Return [X, Y] of the center of cell containing provided text 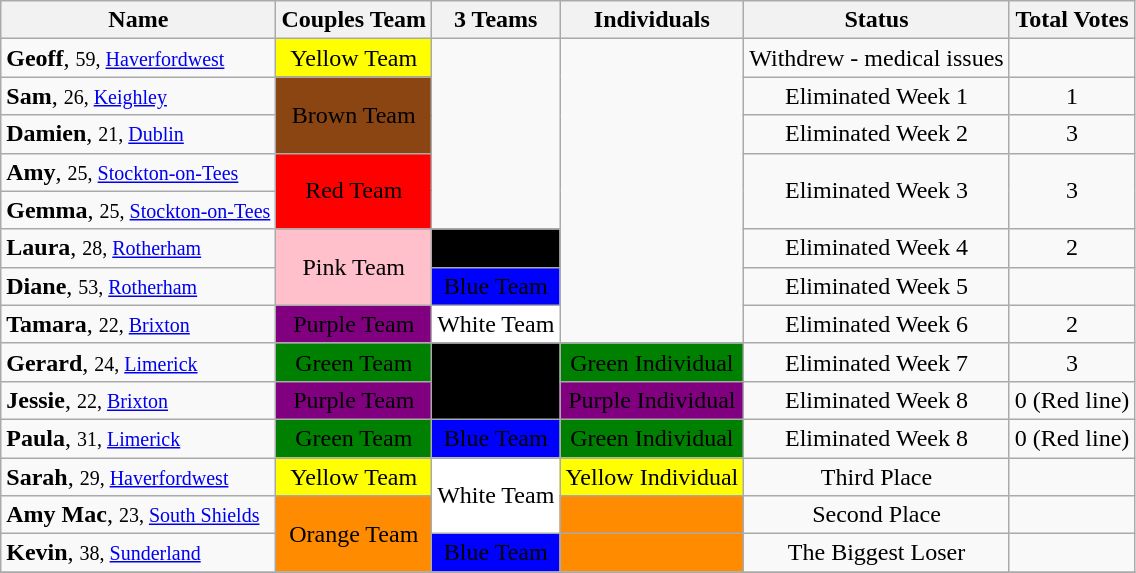
Eliminated Week 1 [876, 96]
Damien, 21, Dublin [138, 134]
Amy Mac, 23, South Shields [138, 515]
Couples Team [354, 20]
Eliminated Week 6 [876, 324]
Eliminated Week 4 [876, 248]
Status [876, 20]
Third Place [876, 477]
Paula, 31, Limerick [138, 438]
Gerard, 24, Limerick [138, 362]
Eliminated Week 5 [876, 286]
Geoff, 59, Haverfordwest [138, 58]
Sam, 26, Keighley [138, 96]
Name [138, 20]
Kevin, 38, Sunderland [138, 553]
Eliminated Week 2 [876, 134]
3 Teams [496, 20]
Total Votes [1072, 20]
Withdrew - medical issues [876, 58]
Individuals [652, 20]
Eliminated Week 7 [876, 362]
Eliminated Week 3 [876, 191]
Brown Team [354, 115]
Jessie, 22, Brixton [138, 400]
Pink Team [354, 267]
Gemma, 25, Stockton-on-Tees [138, 210]
Diane, 53, Rotherham [138, 286]
Amy, 25, Stockton-on-Tees [138, 172]
Laura, 28, Rotherham [138, 248]
Purple Individual [652, 400]
Red Team [354, 191]
Second Place [876, 515]
Yellow Individual [652, 477]
The Biggest Loser [876, 553]
Sarah, 29, Haverfordwest [138, 477]
Tamara, 22, Brixton [138, 324]
1 [1072, 96]
Orange Team [354, 534]
